Return the [x, y] coordinate for the center point of the cell that contains the specified text.  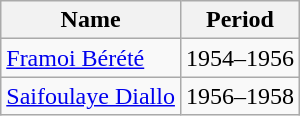
Saifoulaye Diallo [91, 96]
Period [240, 20]
1956–1958 [240, 96]
Framoi Bérété [91, 58]
Name [91, 20]
1954–1956 [240, 58]
